Capture the cell that displays the provided text and extract its (x, y) central coordinate. 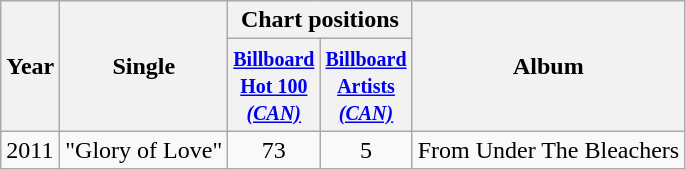
73 (274, 150)
Single (144, 66)
Year (30, 66)
From Under The Bleachers (548, 150)
"Glory of Love" (144, 150)
Billboard Artists (CAN) (366, 85)
5 (366, 150)
Chart positions (320, 20)
Billboard Hot 100 (CAN) (274, 85)
Album (548, 66)
2011 (30, 150)
